For the text-containing cell, return its midpoint in [X, Y] coordinate format. 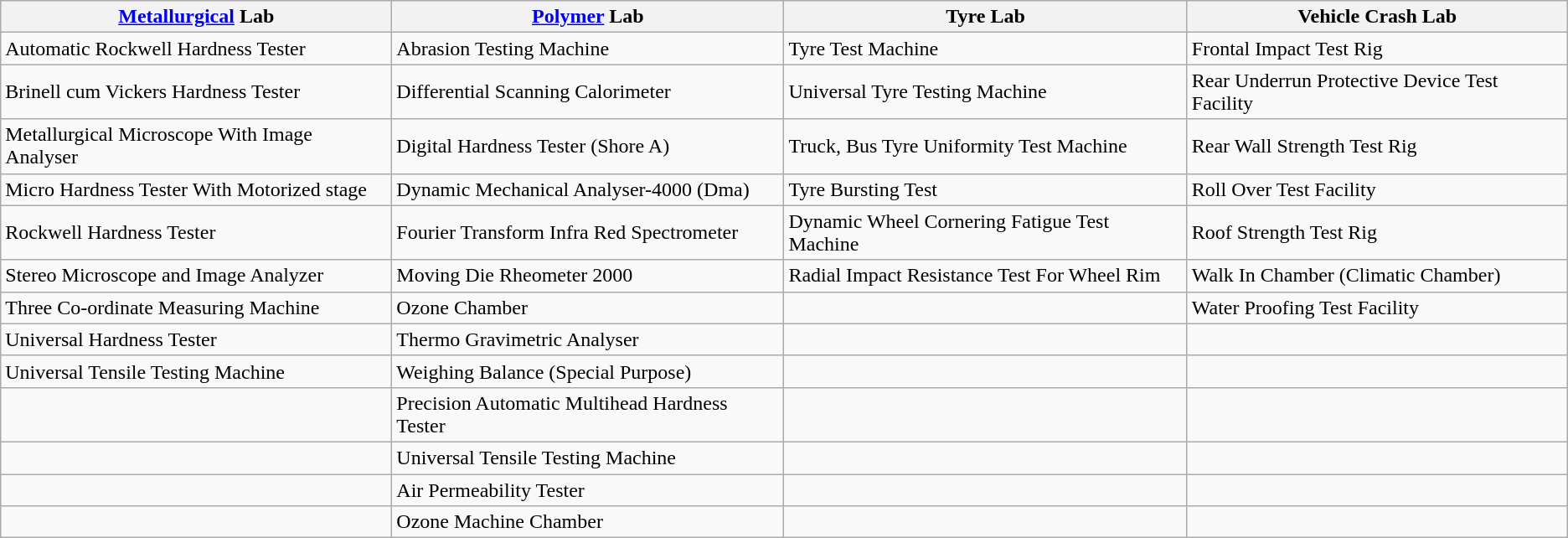
Air Permeability Tester [588, 490]
Micro Hardness Tester With Motorized stage [196, 189]
Metallurgical Microscope With Image Analyser [196, 146]
Dynamic Wheel Cornering Fatigue Test Machine [985, 233]
Moving Die Rheometer 2000 [588, 276]
Walk In Chamber (Climatic Chamber) [1377, 276]
Water Proofing Test Facility [1377, 308]
Differential Scanning Calorimeter [588, 92]
Vehicle Crash Lab [1377, 17]
Brinell cum Vickers Hardness Tester [196, 92]
Universal Tyre Testing Machine [985, 92]
Frontal Impact Test Rig [1377, 49]
Rear Wall Strength Test Rig [1377, 146]
Thermo Gravimetric Analyser [588, 339]
Roll Over Test Facility [1377, 189]
Fourier Transform Infra Red Spectrometer [588, 233]
Universal Hardness Tester [196, 339]
Tyre Bursting Test [985, 189]
Ozone Chamber [588, 308]
Polymer Lab [588, 17]
Metallurgical Lab [196, 17]
Dynamic Mechanical Analyser-4000 (Dma) [588, 189]
Weighing Balance (Special Purpose) [588, 371]
Three Co-ordinate Measuring Machine [196, 308]
Tyre Lab [985, 17]
Rear Underrun Protective Device Test Facility [1377, 92]
Radial Impact Resistance Test For Wheel Rim [985, 276]
Rockwell Hardness Tester [196, 233]
Digital Hardness Tester (Shore A) [588, 146]
Automatic Rockwell Hardness Tester [196, 49]
Truck, Bus Tyre Uniformity Test Machine [985, 146]
Ozone Machine Chamber [588, 522]
Tyre Test Machine [985, 49]
Roof Strength Test Rig [1377, 233]
Abrasion Testing Machine [588, 49]
Precision Automatic Multihead Hardness Tester [588, 414]
Stereo Microscope and Image Analyzer [196, 276]
